Capture the cell that displays the provided text and extract its (X, Y) central coordinate. 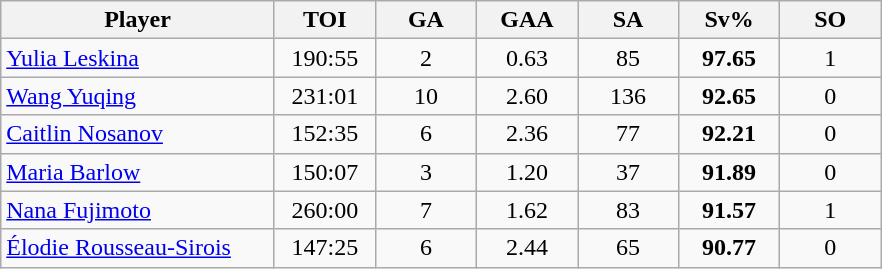
3 (426, 172)
91.57 (730, 210)
152:35 (324, 134)
TOI (324, 20)
Maria Barlow (138, 172)
190:55 (324, 58)
7 (426, 210)
GAA (526, 20)
85 (628, 58)
97.65 (730, 58)
65 (628, 248)
Player (138, 20)
2 (426, 58)
Élodie Rousseau-Sirois (138, 248)
2.60 (526, 96)
150:07 (324, 172)
136 (628, 96)
Wang Yuqing (138, 96)
1.20 (526, 172)
83 (628, 210)
231:01 (324, 96)
0.63 (526, 58)
147:25 (324, 248)
2.44 (526, 248)
10 (426, 96)
2.36 (526, 134)
90.77 (730, 248)
Yulia Leskina (138, 58)
SA (628, 20)
Sv% (730, 20)
92.21 (730, 134)
Nana Fujimoto (138, 210)
77 (628, 134)
Caitlin Nosanov (138, 134)
91.89 (730, 172)
1.62 (526, 210)
SO (830, 20)
260:00 (324, 210)
92.65 (730, 96)
GA (426, 20)
37 (628, 172)
